For the text-containing cell, return its midpoint in (X, Y) coordinate format. 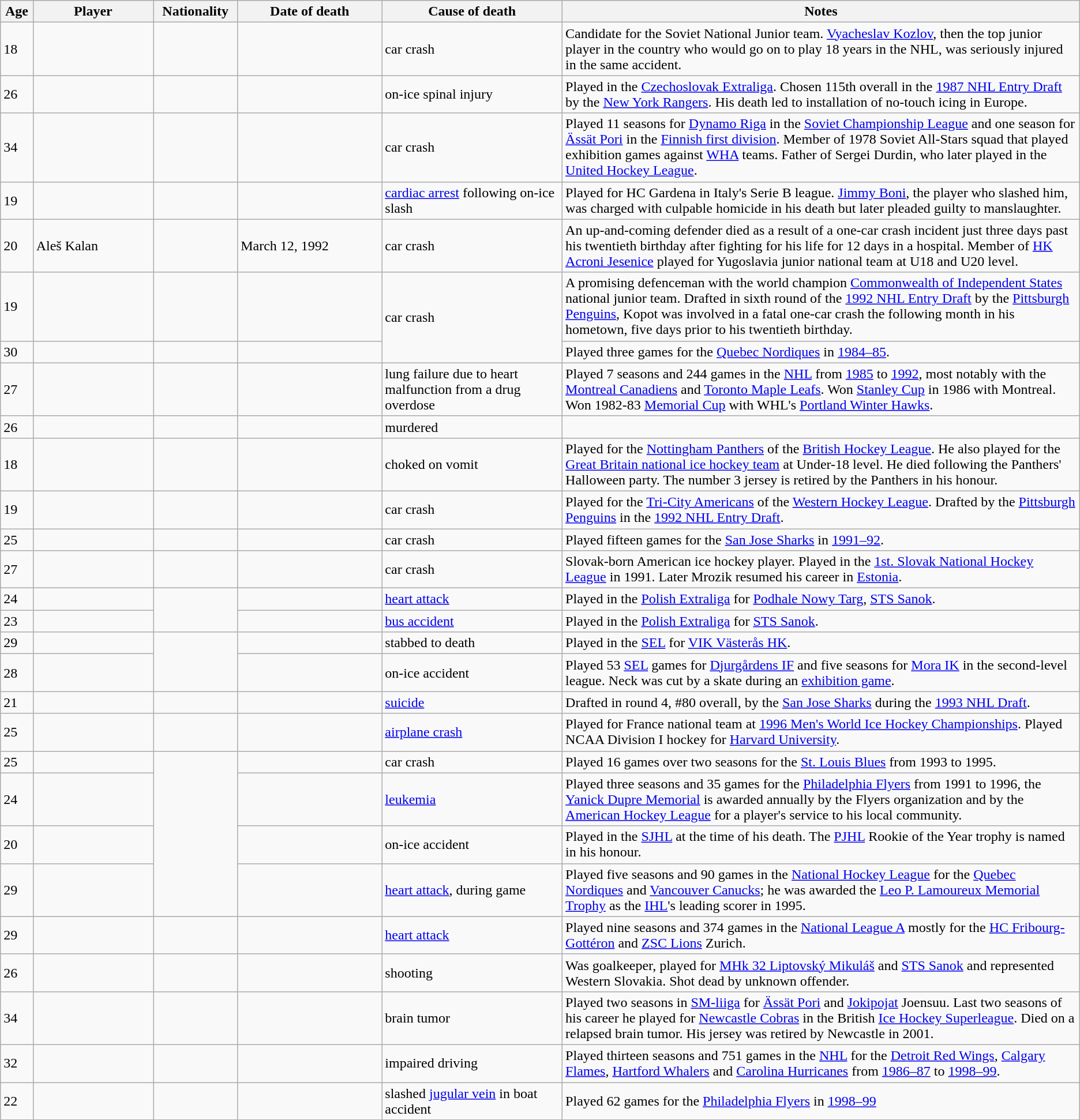
28 (17, 672)
Played 16 games over two seasons for the St. Louis Blues from 1993 to 1995. (822, 762)
choked on vomit (472, 464)
Played in the Polish Extraliga for STS Sanok. (822, 621)
Played 62 games for the Philadelphia Flyers in 1998–99 (822, 1100)
March 12, 1992 (310, 246)
brain tumor (472, 1018)
Played fifteen games for the San Jose Sharks in 1991–92. (822, 539)
shooting (472, 972)
bus accident (472, 621)
Was goalkeeper, played for MHk 32 Liptovský Mikuláš and STS Sanok and represented Western Slovakia. Shot dead by unknown offender. (822, 972)
stabbed to death (472, 643)
22 (17, 1100)
Played three games for the Quebec Nordiques in 1984–85. (822, 352)
21 (17, 702)
slashed jugular vein in boat accident (472, 1100)
heart attack, during game (472, 890)
32 (17, 1063)
Played 53 SEL games for Djurgårdens IF and five seasons for Mora IK in the second-level league. Neck was cut by a skate during an exhibition game. (822, 672)
30 (17, 352)
murdered (472, 427)
Aleš Kalan (93, 246)
Played in the SEL for VIK Västerås HK. (822, 643)
lung failure due to heart malfunction from a drug overdose (472, 389)
Played in the SJHL at the time of his death. The PJHL Rookie of the Year trophy is named in his honour. (822, 844)
cardiac arrest following on-ice slash (472, 201)
Cause of death (472, 12)
Played for France national team at 1996 Men's World Ice Hockey Championships. Played NCAA Division I hockey for Harvard University. (822, 732)
impaired driving (472, 1063)
Nationality (196, 12)
Age (17, 12)
Notes (822, 12)
on-ice spinal injury (472, 95)
suicide (472, 702)
Slovak-born American ice hockey player. Played in the 1st. Slovak National Hockey League in 1991. Later Mrozik resumed his career in Estonia. (822, 570)
airplane crash (472, 732)
23 (17, 621)
Drafted in round 4, #80 overall, by the San Jose Sharks during the 1993 NHL Draft. (822, 702)
Player (93, 12)
leukemia (472, 799)
Date of death (310, 12)
Played nine seasons and 374 games in the National League A mostly for the HC Fribourg-Gottéron and ZSC Lions Zurich. (822, 935)
Played in the Polish Extraliga for Podhale Nowy Targ, STS Sanok. (822, 599)
Played for the Tri-City Americans of the Western Hockey League. Drafted by the Pittsburgh Penguins in the 1992 NHL Entry Draft. (822, 510)
